Scan for the cell matching the given text and deliver its [X, Y] coordinate at center. 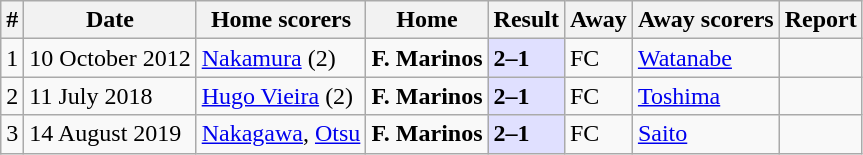
3 [12, 134]
# [12, 20]
Watanabe [706, 58]
Nakamura (2) [281, 58]
Home [427, 20]
Date [110, 20]
Nakagawa, Otsu [281, 134]
10 October 2012 [110, 58]
14 August 2019 [110, 134]
Hugo Vieira (2) [281, 96]
Away scorers [706, 20]
Saito [706, 134]
Result [526, 20]
2 [12, 96]
Toshima [706, 96]
Away [598, 20]
Home scorers [281, 20]
Report [820, 20]
11 July 2018 [110, 96]
1 [12, 58]
